For the text-containing cell, return its midpoint in [X, Y] coordinate format. 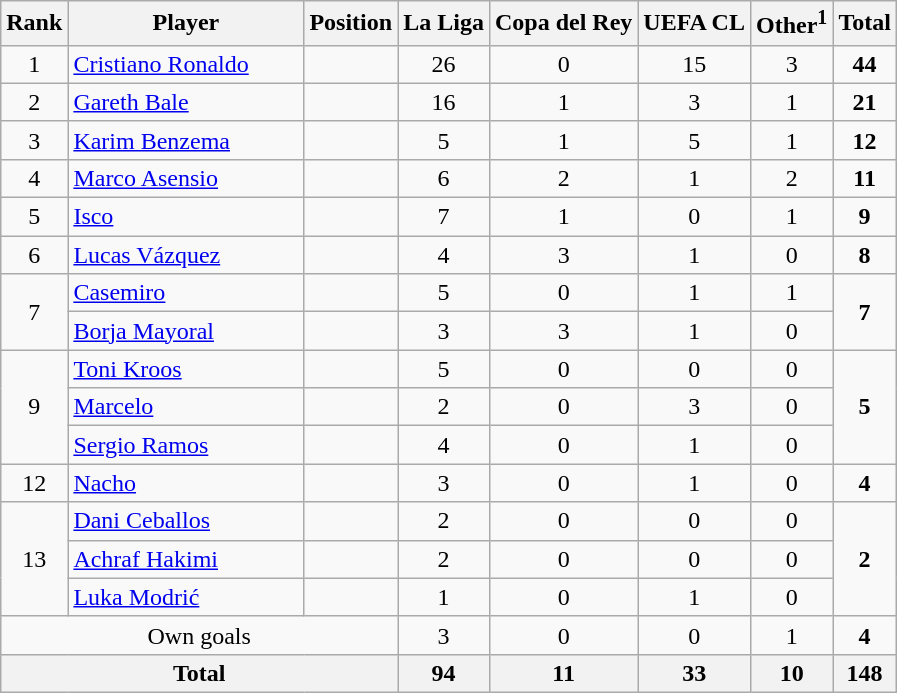
15 [694, 64]
26 [444, 64]
13 [34, 559]
Sergio Ramos [186, 445]
Marco Asensio [186, 178]
Dani Ceballos [186, 521]
Own goals [200, 635]
8 [865, 255]
Rank [34, 24]
Karim Benzema [186, 140]
Lucas Vázquez [186, 255]
Luka Modrić [186, 597]
Nacho [186, 483]
94 [444, 673]
UEFA CL [694, 24]
Position [351, 24]
La Liga [444, 24]
10 [791, 673]
Player [186, 24]
Casemiro [186, 293]
Borja Mayoral [186, 331]
16 [444, 102]
Achraf Hakimi [186, 559]
44 [865, 64]
Copa del Rey [563, 24]
Other1 [791, 24]
Gareth Bale [186, 102]
Marcelo [186, 407]
Toni Kroos [186, 369]
Cristiano Ronaldo [186, 64]
21 [865, 102]
Isco [186, 217]
148 [865, 673]
33 [694, 673]
